Find where the given text appears and provide that cell's center as (x, y) coordinate. 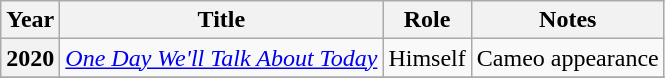
Notes (568, 20)
Role (427, 20)
2020 (30, 58)
Himself (427, 58)
One Day We'll Talk About Today (222, 58)
Cameo appearance (568, 58)
Title (222, 20)
Year (30, 20)
